Provide the (x, y) coordinate of the cell's center where the given text is located.  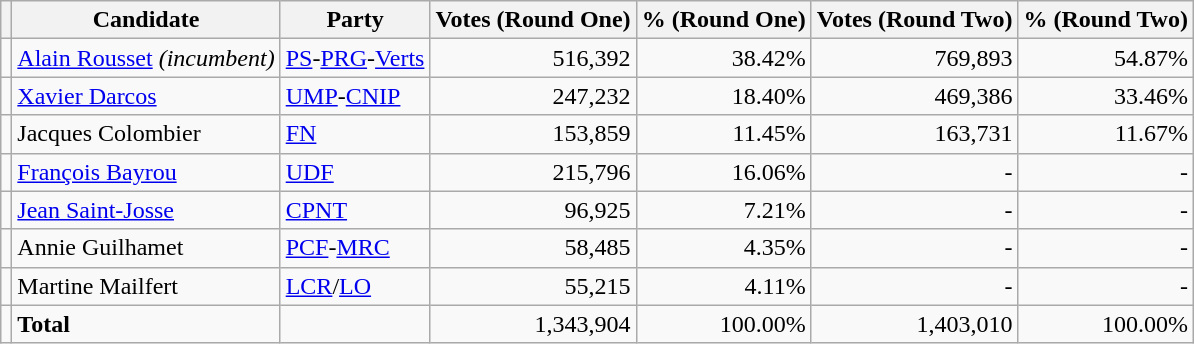
Party (355, 20)
1,343,904 (533, 324)
LCR/LO (355, 286)
Annie Guilhamet (146, 248)
FN (355, 134)
Xavier Darcos (146, 96)
Martine Mailfert (146, 286)
UDF (355, 172)
38.42% (724, 58)
247,232 (533, 96)
18.40% (724, 96)
11.67% (1106, 134)
Total (146, 324)
1,403,010 (914, 324)
PCF-MRC (355, 248)
7.21% (724, 210)
54.87% (1106, 58)
215,796 (533, 172)
Jacques Colombier (146, 134)
Votes (Round One) (533, 20)
Jean Saint-Josse (146, 210)
11.45% (724, 134)
4.35% (724, 248)
UMP-CNIP (355, 96)
Alain Rousset (incumbent) (146, 58)
François Bayrou (146, 172)
Votes (Round Two) (914, 20)
Candidate (146, 20)
16.06% (724, 172)
55,215 (533, 286)
769,893 (914, 58)
CPNT (355, 210)
33.46% (1106, 96)
163,731 (914, 134)
4.11% (724, 286)
516,392 (533, 58)
PS-PRG-Verts (355, 58)
58,485 (533, 248)
469,386 (914, 96)
153,859 (533, 134)
% (Round Two) (1106, 20)
% (Round One) (724, 20)
96,925 (533, 210)
